Find where the given text appears and provide that cell's center as (X, Y) coordinate. 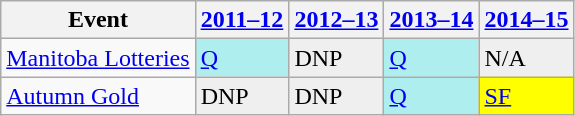
2011–12 (242, 20)
Autumn Gold (98, 96)
N/A (526, 58)
2013–14 (432, 20)
Manitoba Lotteries (98, 58)
Event (98, 20)
2014–15 (526, 20)
SF (526, 96)
2012–13 (336, 20)
